Extract the [X, Y] coordinate from the center of the cell holding the provided text.  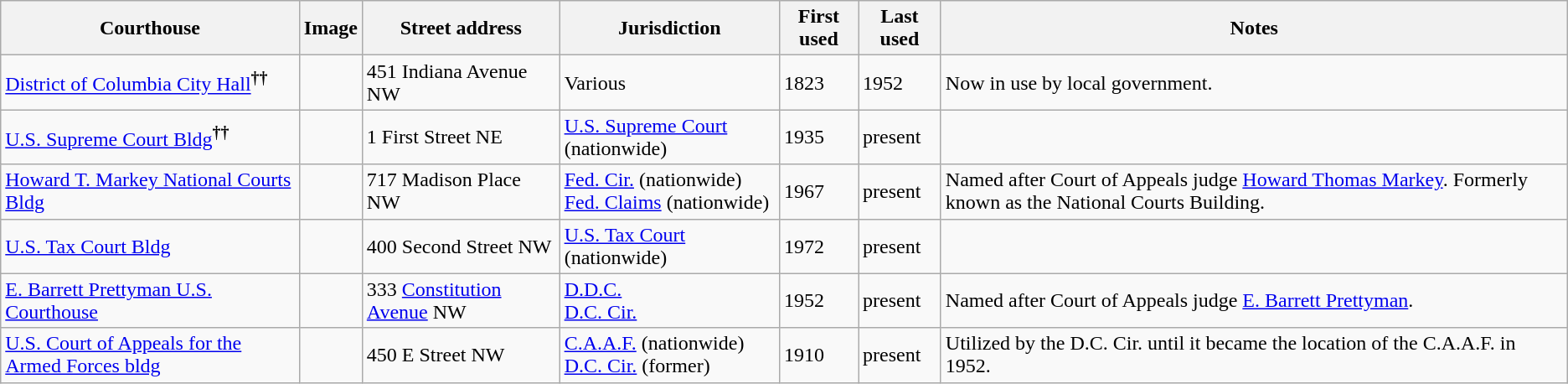
Jurisdiction [669, 29]
U.S. Supreme Court Bldg†† [151, 138]
E. Barrett Prettyman U.S. Courthouse [151, 300]
Howard T. Markey National Courts Bldg [151, 191]
1910 [818, 355]
Named after Court of Appeals judge E. Barrett Prettyman. [1254, 300]
First used [818, 29]
1 First Street NE [461, 138]
Street address [461, 29]
1935 [818, 138]
U.S. Court of Appeals for the Armed Forces bldg [151, 355]
U.S. Tax Court Bldg [151, 246]
D.D.C. D.C. Cir. [669, 300]
Image [330, 29]
Last used [900, 29]
Courthouse [151, 29]
Notes [1254, 29]
1967 [818, 191]
District of Columbia City Hall†† [151, 82]
Now in use by local government. [1254, 82]
717 Madison Place NW [461, 191]
Named after Court of Appeals judge Howard Thomas Markey. Formerly known as the National Courts Building. [1254, 191]
Various [669, 82]
451 Indiana Avenue NW [461, 82]
1823 [818, 82]
400 Second Street NW [461, 246]
C.A.A.F. (nationwide) D.C. Cir. (former) [669, 355]
U.S. Tax Court (nationwide) [669, 246]
Utilized by the D.C. Cir. until it became the location of the C.A.A.F. in 1952. [1254, 355]
U.S. Supreme Court (nationwide) [669, 138]
Fed. Cir. (nationwide) Fed. Claims (nationwide) [669, 191]
1972 [818, 246]
333 Constitution Avenue NW [461, 300]
450 E Street NW [461, 355]
